Detect which cell encompasses the target text, then output its [X, Y] center coordinate. 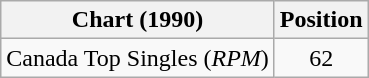
Chart (1990) [138, 20]
Position [321, 20]
Canada Top Singles (RPM) [138, 58]
62 [321, 58]
